Capture the cell that displays the provided text and extract its (x, y) central coordinate. 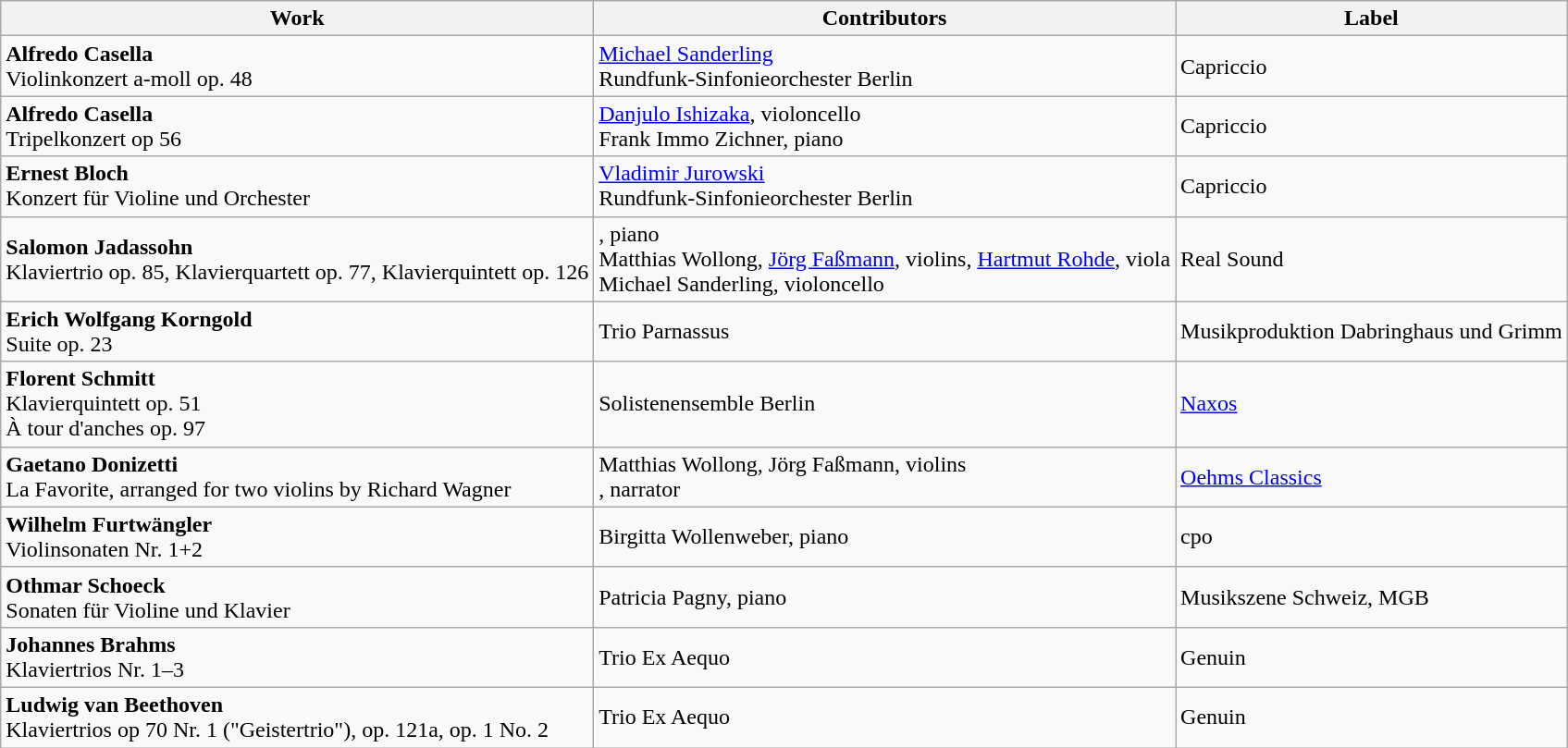
Johannes BrahmsKlaviertrios Nr. 1–3 (298, 656)
Michael SanderlingRundfunk-Sinfonieorchester Berlin (884, 67)
Alfredo CasellaTripelkonzert op 56 (298, 126)
Patricia Pagny, piano (884, 597)
Naxos (1372, 404)
Ernest BlochKonzert für Violine und Orchester (298, 187)
Wilhelm FurtwänglerViolinsonaten Nr. 1+2 (298, 536)
Alfredo CasellaViolinkonzert a-moll op. 48 (298, 67)
Vladimir JurowskiRundfunk-Sinfonieorchester Berlin (884, 187)
Gaetano DonizettiLa Favorite, arranged for two violins by Richard Wagner (298, 477)
Contributors (884, 18)
Ludwig van BeethovenKlaviertrios op 70 Nr. 1 ("Geistertrio"), op. 121a, op. 1 No. 2 (298, 717)
Solistenensemble Berlin (884, 404)
Real Sound (1372, 259)
Danjulo Ishizaka, violoncelloFrank Immo Zichner, piano (884, 126)
Musikproduktion Dabringhaus und Grimm (1372, 331)
Erich Wolfgang KorngoldSuite op. 23 (298, 331)
Label (1372, 18)
Work (298, 18)
Othmar SchoeckSonaten für Violine und Klavier (298, 597)
Musikszene Schweiz, MGB (1372, 597)
Trio Parnassus (884, 331)
Salomon JadassohnKlaviertrio op. 85, Klavierquartett op. 77, Klavierquintett op. 126 (298, 259)
, pianoMatthias Wollong, Jörg Faßmann, violins, Hartmut Rohde, violaMichael Sanderling, violoncello (884, 259)
Birgitta Wollenweber, piano (884, 536)
Oehms Classics (1372, 477)
Florent SchmittKlavierquintett op. 51À tour d'anches op. 97 (298, 404)
cpo (1372, 536)
Matthias Wollong, Jörg Faßmann, violins, narrator (884, 477)
